Capture the cell that displays the provided text and extract its (x, y) central coordinate. 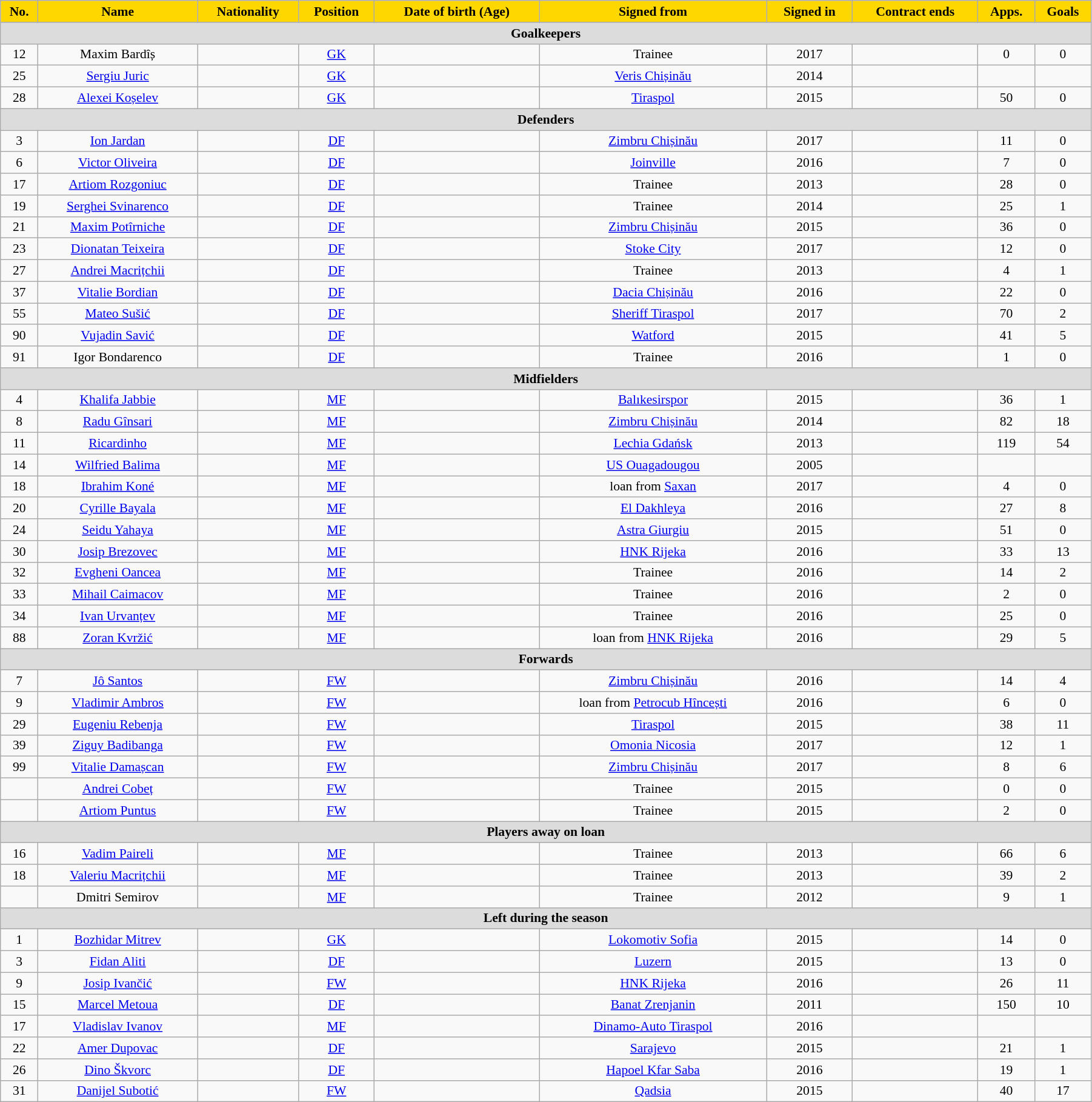
Alexei Koșelev (118, 98)
Ivan Urvanțev (118, 616)
Vitalie Damașcan (118, 767)
loan from HNK Rijeka (653, 638)
Lokomotiv Sofia (653, 940)
Midfielders (546, 379)
El Dakhleya (653, 509)
Eugeniu Rebenja (118, 724)
31 (19, 1091)
16 (19, 854)
Ion Jardan (118, 141)
Lechia Gdańsk (653, 444)
US Ouagadougou (653, 465)
2011 (810, 1005)
Watford (653, 336)
Vadim Paireli (118, 854)
Victor Oliveira (118, 163)
Apps. (1007, 12)
90 (19, 336)
Amer Dupovac (118, 1048)
23 (19, 249)
Maxim Bardîș (118, 55)
Mihail Caimacov (118, 595)
Ricardinho (118, 444)
15 (19, 1005)
Astra Giurgiu (653, 530)
70 (1007, 314)
Vitalie Bordian (118, 292)
Signed in (810, 12)
Banat Zrenjanin (653, 1005)
Balıkesirspor (653, 400)
Defenders (546, 119)
Nationality (248, 12)
Dmitri Semirov (118, 897)
34 (19, 616)
Seidu Yahaya (118, 530)
150 (1007, 1005)
Jô Santos (118, 681)
Vladislav Ivanov (118, 1027)
Omonia Nicosia (653, 746)
Radu Gînsari (118, 422)
Josip Ivančić (118, 983)
Vladimir Ambros (118, 703)
38 (1007, 724)
Sarajevo (653, 1048)
Igor Bondarenco (118, 357)
Stoke City (653, 249)
Zoran Kvržić (118, 638)
Evgheni Oancea (118, 573)
Khalifa Jabbie (118, 400)
119 (1007, 444)
88 (19, 638)
Valeriu Macrițchii (118, 875)
loan from Saxan (653, 487)
Dinamo-Auto Tiraspol (653, 1027)
Left during the season (546, 918)
99 (19, 767)
Hapoel Kfar Saba (653, 1070)
Dino Škvorc (118, 1070)
54 (1063, 444)
Josip Brezovec (118, 552)
Dacia Chișinău (653, 292)
Sergiu Juric (118, 76)
20 (19, 509)
Date of birth (Age) (457, 12)
40 (1007, 1091)
Wilfried Balima (118, 465)
Vujadin Savić (118, 336)
2005 (810, 465)
Serghei Svinarenco (118, 206)
Artiom Puntus (118, 810)
Mateo Sušić (118, 314)
Bozhidar Mitrev (118, 940)
51 (1007, 530)
2012 (810, 897)
Ibrahim Koné (118, 487)
32 (19, 573)
66 (1007, 854)
Marcel Metoua (118, 1005)
Artiom Rozgoniuc (118, 184)
Maxim Potîrniche (118, 227)
91 (19, 357)
37 (19, 292)
Luzern (653, 962)
Sheriff Tiraspol (653, 314)
Andrei Cobeț (118, 789)
Goals (1063, 12)
55 (19, 314)
No. (19, 12)
Qadsia (653, 1091)
82 (1007, 422)
24 (19, 530)
loan from Petrocub Hîncești (653, 703)
Contract ends (915, 12)
50 (1007, 98)
Players away on loan (546, 832)
10 (1063, 1005)
Forwards (546, 660)
Andrei Macrițchii (118, 271)
Signed from (653, 12)
Fidan Aliti (118, 962)
Position (337, 12)
Joinville (653, 163)
Ziguy Badibanga (118, 746)
30 (19, 552)
Veris Chișinău (653, 76)
Dionatan Teixeira (118, 249)
Cyrille Bayala (118, 509)
41 (1007, 336)
Danijel Subotić (118, 1091)
Name (118, 12)
Goalkeepers (546, 33)
